Scan for the cell matching the given text and deliver its (X, Y) coordinate at center. 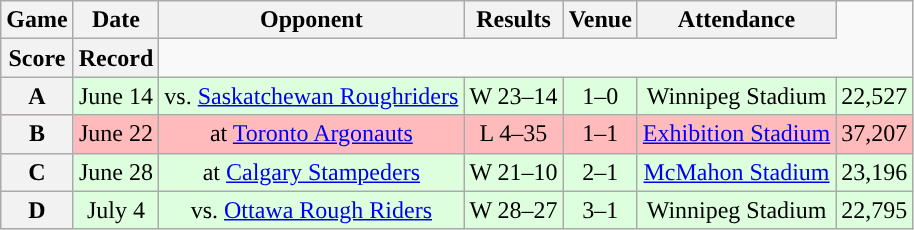
L 4–35 (514, 134)
1–0 (600, 96)
Venue (600, 20)
W 28–27 (514, 210)
B (37, 134)
Exhibition Stadium (736, 134)
22,527 (874, 96)
23,196 (874, 172)
Record (116, 58)
D (37, 210)
June 28 (116, 172)
Opponent (312, 20)
C (37, 172)
Score (37, 58)
W 21–10 (514, 172)
vs. Saskatchewan Roughriders (312, 96)
vs. Ottawa Rough Riders (312, 210)
Attendance (736, 20)
A (37, 96)
1–1 (600, 134)
Results (514, 20)
June 14 (116, 96)
June 22 (116, 134)
2–1 (600, 172)
37,207 (874, 134)
Game (37, 20)
3–1 (600, 210)
Date (116, 20)
W 23–14 (514, 96)
McMahon Stadium (736, 172)
July 4 (116, 210)
at Calgary Stampeders (312, 172)
at Toronto Argonauts (312, 134)
22,795 (874, 210)
